Return the [X, Y] coordinate for the center point of the cell that contains the specified text.  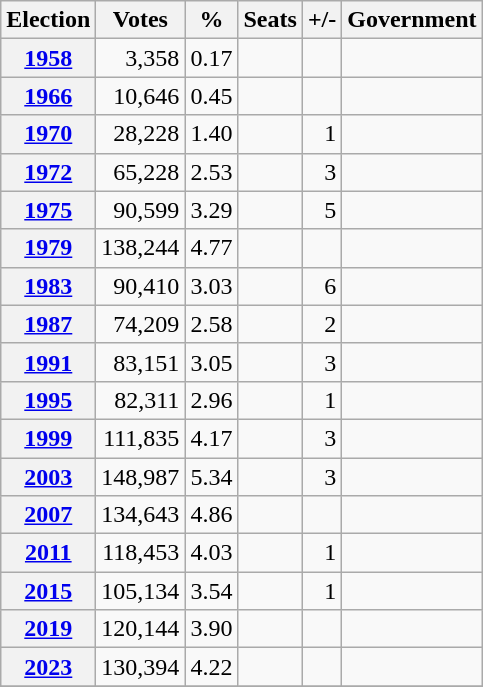
3.03 [212, 286]
5.34 [212, 477]
1983 [48, 286]
4.03 [212, 553]
3.90 [212, 629]
3,358 [140, 58]
5 [322, 210]
1999 [48, 438]
2015 [48, 591]
4.86 [212, 515]
1970 [48, 134]
138,244 [140, 248]
1991 [48, 362]
120,144 [140, 629]
3.54 [212, 591]
1975 [48, 210]
118,453 [140, 553]
2.96 [212, 400]
3.29 [212, 210]
% [212, 20]
90,599 [140, 210]
Seats [270, 20]
2007 [48, 515]
83,151 [140, 362]
1958 [48, 58]
1972 [48, 172]
Election [48, 20]
2 [322, 324]
Votes [140, 20]
134,643 [140, 515]
28,228 [140, 134]
0.45 [212, 96]
1995 [48, 400]
2019 [48, 629]
2.53 [212, 172]
105,134 [140, 591]
1979 [48, 248]
6 [322, 286]
4.77 [212, 248]
2003 [48, 477]
65,228 [140, 172]
4.22 [212, 667]
1966 [48, 96]
130,394 [140, 667]
2011 [48, 553]
111,835 [140, 438]
148,987 [140, 477]
4.17 [212, 438]
2023 [48, 667]
10,646 [140, 96]
2.58 [212, 324]
+/- [322, 20]
90,410 [140, 286]
0.17 [212, 58]
1987 [48, 324]
74,209 [140, 324]
3.05 [212, 362]
1.40 [212, 134]
Government [412, 20]
82,311 [140, 400]
